Return [X, Y] of the center of cell containing provided text 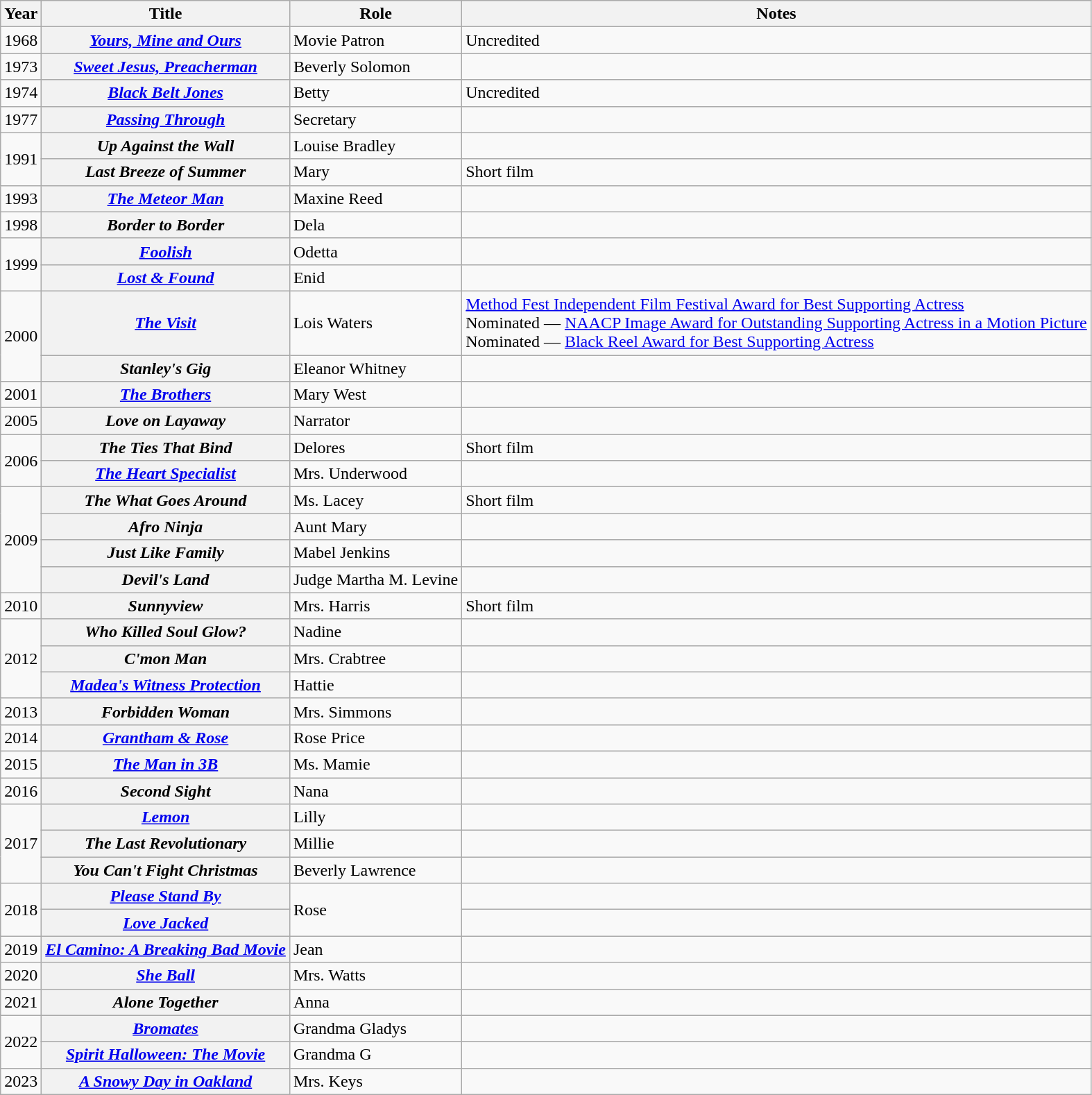
You Can't Fight Christmas [166, 870]
2023 [21, 1081]
Millie [375, 844]
Alone Together [166, 1002]
2016 [21, 790]
Anna [375, 1002]
1991 [21, 159]
Mary [375, 172]
Mrs. Crabtree [375, 659]
Rose Price [375, 738]
2021 [21, 1002]
The Visit [166, 323]
Devil's Land [166, 579]
Ms. Lacey [375, 500]
2009 [21, 540]
1974 [21, 93]
Mrs. Keys [375, 1081]
Love Jacked [166, 923]
She Ball [166, 976]
Louise Bradley [375, 146]
Last Breeze of Summer [166, 172]
C'mon Man [166, 659]
Secretary [375, 119]
Enid [375, 278]
2005 [21, 421]
Just Like Family [166, 553]
Lemon [166, 817]
The What Goes Around [166, 500]
Mrs. Underwood [375, 474]
The Ties That Bind [166, 448]
Grandma Gladys [375, 1028]
Betty [375, 93]
Aunt Mary [375, 527]
2014 [21, 738]
2012 [21, 659]
Second Sight [166, 790]
Rose [375, 910]
Grandma G [375, 1055]
Nadine [375, 632]
Dela [375, 225]
2000 [21, 336]
Movie Patron [375, 40]
Sunnyview [166, 606]
Mary West [375, 395]
The Meteor Man [166, 198]
Lost & Found [166, 278]
Title [166, 14]
Maxine Reed [375, 198]
Ms. Mamie [375, 764]
Role [375, 14]
Lois Waters [375, 323]
2006 [21, 461]
Mrs. Watts [375, 976]
Forbidden Woman [166, 711]
Notes [777, 14]
2017 [21, 844]
Love on Layaway [166, 421]
Judge Martha M. Levine [375, 579]
Mrs. Simmons [375, 711]
Foolish [166, 251]
1993 [21, 198]
Mabel Jenkins [375, 553]
Delores [375, 448]
2001 [21, 395]
1977 [21, 119]
Afro Ninja [166, 527]
2015 [21, 764]
1998 [21, 225]
Stanley's Gig [166, 368]
2020 [21, 976]
Mrs. Harris [375, 606]
Nana [375, 790]
Beverly Solomon [375, 67]
The Last Revolutionary [166, 844]
Odetta [375, 251]
Year [21, 14]
Who Killed Soul Glow? [166, 632]
Madea's Witness Protection [166, 685]
Beverly Lawrence [375, 870]
2019 [21, 949]
Please Stand By [166, 897]
1968 [21, 40]
El Camino: A Breaking Bad Movie [166, 949]
Up Against the Wall [166, 146]
The Heart Specialist [166, 474]
Border to Border [166, 225]
2022 [21, 1042]
1999 [21, 264]
2018 [21, 910]
Bromates [166, 1028]
The Brothers [166, 395]
Grantham & Rose [166, 738]
Narrator [375, 421]
2013 [21, 711]
Lilly [375, 817]
Spirit Halloween: The Movie [166, 1055]
A Snowy Day in Oakland [166, 1081]
Hattie [375, 685]
Eleanor Whitney [375, 368]
The Man in 3B [166, 764]
Jean [375, 949]
2010 [21, 606]
Yours, Mine and Ours [166, 40]
Black Belt Jones [166, 93]
Sweet Jesus, Preacherman [166, 67]
Passing Through [166, 119]
1973 [21, 67]
